Capture the cell that displays the provided text and extract its (X, Y) central coordinate. 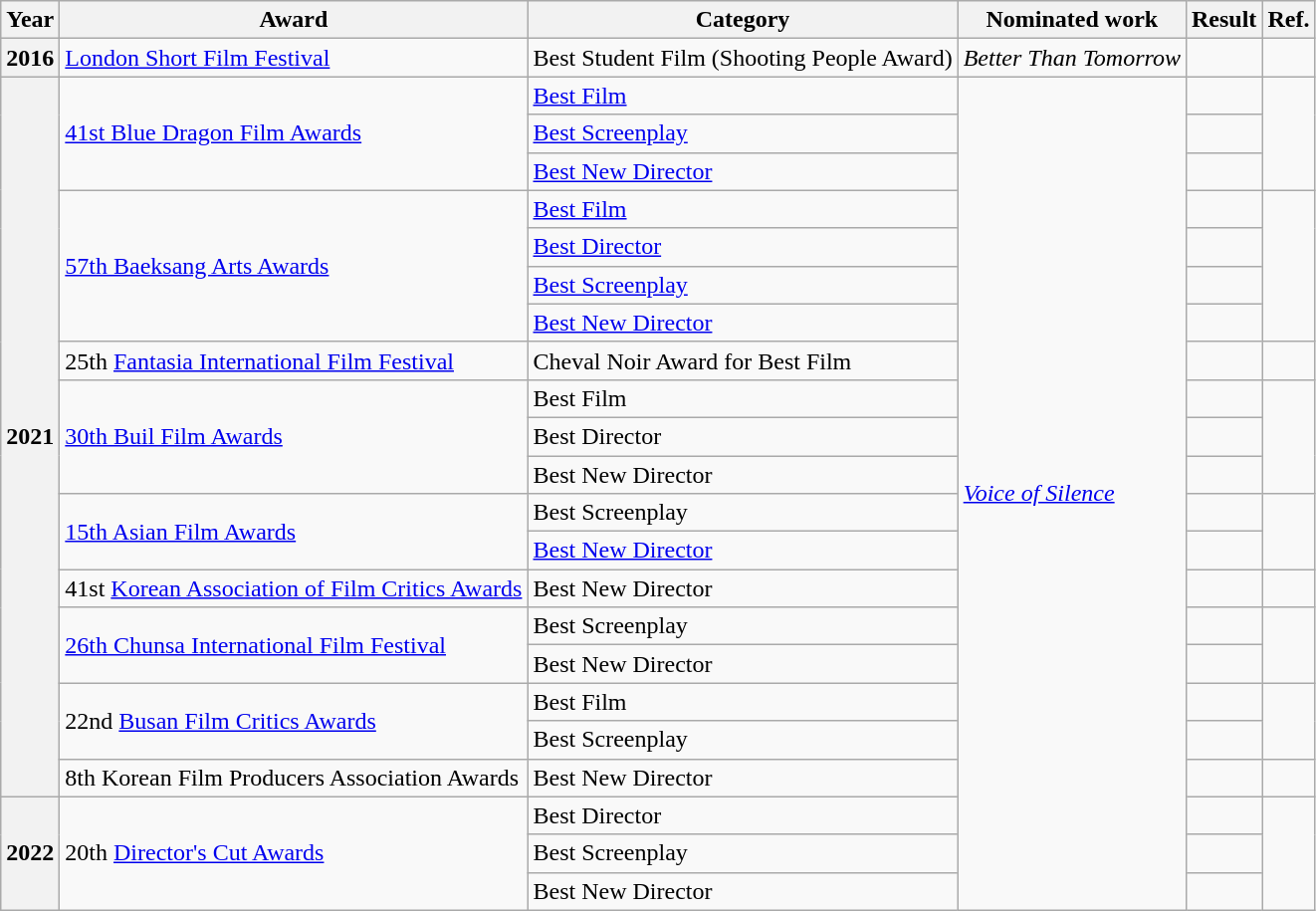
2021 (30, 436)
15th Asian Film Awards (294, 532)
25th Fantasia International Film Festival (294, 360)
57th Baeksang Arts Awards (294, 266)
Better Than Tomorrow (1071, 58)
41st Blue Dragon Film Awards (294, 133)
Nominated work (1071, 20)
Cheval Noir Award for Best Film (743, 360)
Year (30, 20)
Result (1223, 20)
Ref. (1288, 20)
2016 (30, 58)
41st Korean Association of Film Critics Awards (294, 588)
22nd Busan Film Critics Awards (294, 721)
20th Director's Cut Awards (294, 853)
8th Korean Film Producers Association Awards (294, 778)
Best Student Film (Shooting People Award) (743, 58)
Category (743, 20)
30th Buil Film Awards (294, 436)
26th Chunsa International Film Festival (294, 645)
London Short Film Festival (294, 58)
Voice of Silence (1071, 494)
2022 (30, 853)
Award (294, 20)
